Extract the (x, y) coordinate from the center of the cell holding the provided text.  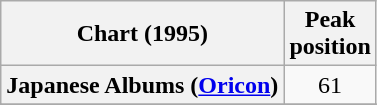
Japanese Albums (Oricon) (142, 85)
61 (330, 85)
Chart (1995) (142, 34)
Peakposition (330, 34)
